Detect which cell encompasses the target text, then output its (X, Y) center coordinate. 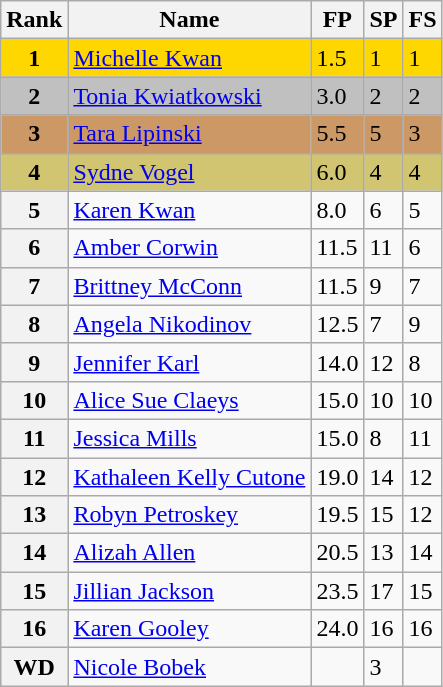
5.5 (338, 134)
Jessica Mills (190, 438)
Sydne Vogel (190, 172)
FP (338, 20)
Name (190, 20)
Robyn Petroskey (190, 515)
Karen Kwan (190, 210)
8.0 (338, 210)
Jillian Jackson (190, 591)
Brittney McConn (190, 286)
20.5 (338, 553)
Alice Sue Claeys (190, 400)
14.0 (338, 362)
12.5 (338, 324)
24.0 (338, 629)
FS (422, 20)
1.5 (338, 58)
WD (34, 667)
19.0 (338, 477)
Amber Corwin (190, 248)
19.5 (338, 515)
Angela Nikodinov (190, 324)
Tonia Kwiatkowski (190, 96)
3.0 (338, 96)
SP (384, 20)
6.0 (338, 172)
Karen Gooley (190, 629)
Alizah Allen (190, 553)
Jennifer Karl (190, 362)
Michelle Kwan (190, 58)
23.5 (338, 591)
Rank (34, 20)
Nicole Bobek (190, 667)
Tara Lipinski (190, 134)
17 (384, 591)
Kathaleen Kelly Cutone (190, 477)
